Provide the [x, y] coordinate of the cell's center where the given text is located.  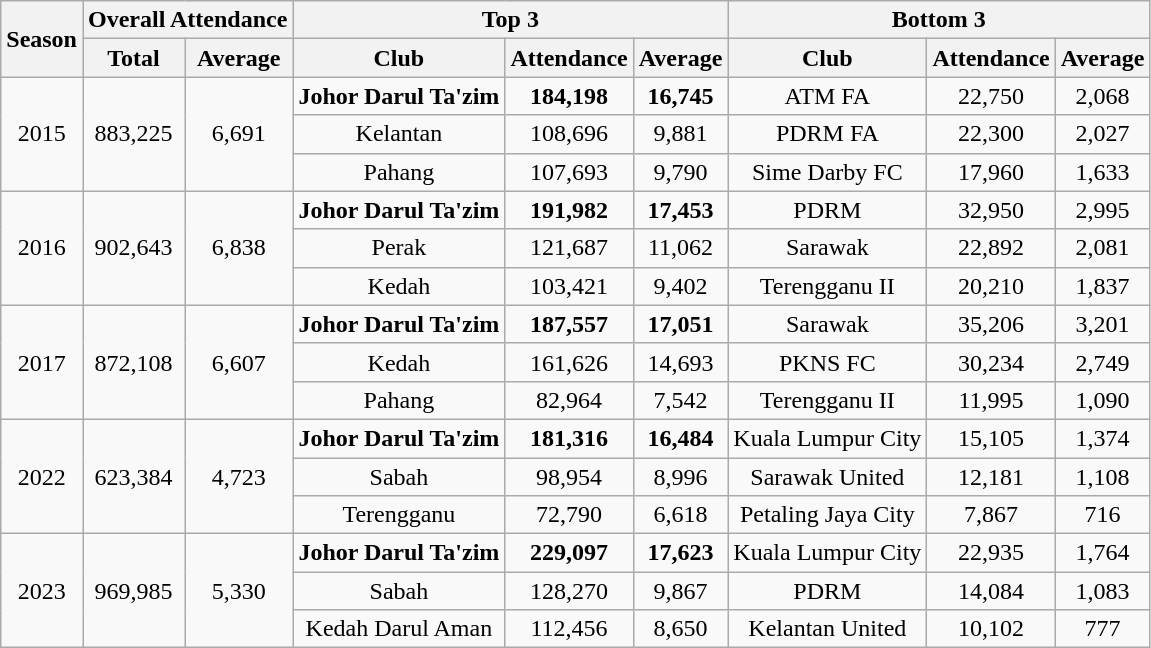
22,750 [991, 96]
Petaling Jaya City [828, 515]
7,867 [991, 515]
Sime Darby FC [828, 172]
5,330 [239, 591]
191,982 [569, 210]
ATM FA [828, 96]
22,892 [991, 248]
2022 [42, 476]
181,316 [569, 438]
969,985 [133, 591]
9,402 [680, 286]
2,027 [1102, 134]
4,723 [239, 476]
1,090 [1102, 400]
16,484 [680, 438]
121,687 [569, 248]
107,693 [569, 172]
7,542 [680, 400]
14,693 [680, 362]
17,453 [680, 210]
187,557 [569, 324]
1,837 [1102, 286]
2,081 [1102, 248]
103,421 [569, 286]
17,051 [680, 324]
11,062 [680, 248]
72,790 [569, 515]
17,623 [680, 553]
2023 [42, 591]
98,954 [569, 477]
35,206 [991, 324]
1,633 [1102, 172]
6,838 [239, 248]
777 [1102, 629]
14,084 [991, 591]
161,626 [569, 362]
Overall Attendance [187, 20]
PDRM FA [828, 134]
9,867 [680, 591]
Top 3 [510, 20]
108,696 [569, 134]
Kedah Darul Aman [399, 629]
2015 [42, 134]
3,201 [1102, 324]
128,270 [569, 591]
Kelantan [399, 134]
Season [42, 39]
6,618 [680, 515]
112,456 [569, 629]
9,881 [680, 134]
20,210 [991, 286]
2017 [42, 362]
1,374 [1102, 438]
872,108 [133, 362]
6,691 [239, 134]
883,225 [133, 134]
17,960 [991, 172]
902,643 [133, 248]
Sarawak United [828, 477]
9,790 [680, 172]
716 [1102, 515]
11,995 [991, 400]
15,105 [991, 438]
184,198 [569, 96]
10,102 [991, 629]
32,950 [991, 210]
Kelantan United [828, 629]
1,108 [1102, 477]
2,068 [1102, 96]
12,181 [991, 477]
8,650 [680, 629]
82,964 [569, 400]
Terengganu [399, 515]
Perak [399, 248]
16,745 [680, 96]
PKNS FC [828, 362]
1,764 [1102, 553]
22,300 [991, 134]
Bottom 3 [939, 20]
Total [133, 58]
623,384 [133, 476]
1,083 [1102, 591]
2,995 [1102, 210]
229,097 [569, 553]
2016 [42, 248]
8,996 [680, 477]
2,749 [1102, 362]
30,234 [991, 362]
6,607 [239, 362]
22,935 [991, 553]
